Return (X, Y) of the center of cell containing provided text 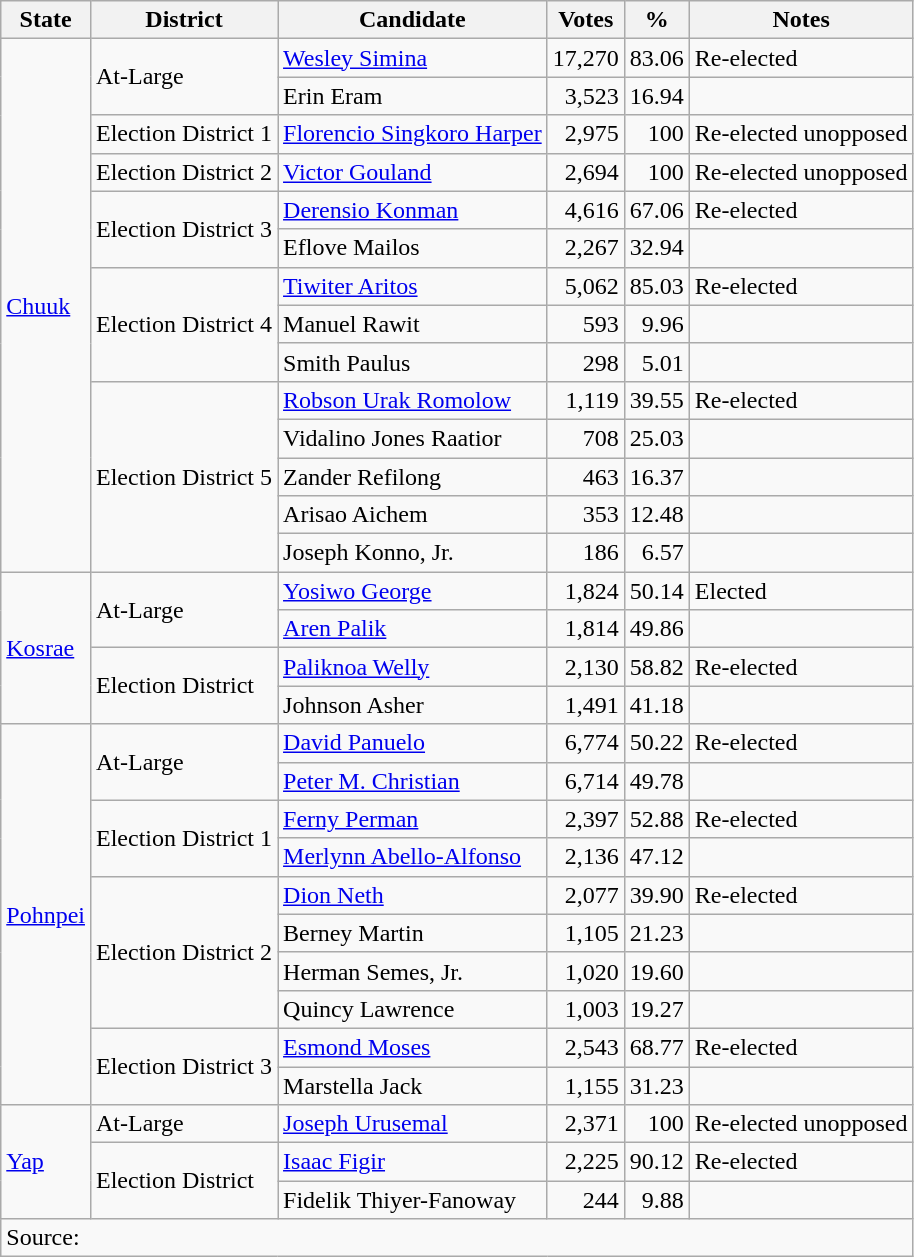
Wesley Simina (413, 58)
2,975 (586, 134)
Source: (457, 1238)
Florencio Singkoro Harper (413, 134)
Smith Paulus (413, 362)
50.22 (656, 743)
85.03 (656, 286)
47.12 (656, 857)
1,119 (586, 400)
463 (586, 477)
2,397 (586, 819)
6.57 (656, 553)
16.94 (656, 96)
Yosiwo George (413, 591)
Marstella Jack (413, 1085)
Victor Gouland (413, 172)
Kosrae (46, 648)
David Panuelo (413, 743)
298 (586, 362)
Berney Martin (413, 933)
Notes (801, 20)
Merlynn Abello-Alfonso (413, 857)
31.23 (656, 1085)
17,270 (586, 58)
32.94 (656, 248)
Candidate (413, 20)
Johnson Asher (413, 705)
49.86 (656, 629)
1,105 (586, 933)
2,694 (586, 172)
50.14 (656, 591)
58.82 (656, 667)
% (656, 20)
1,824 (586, 591)
Zander Refilong (413, 477)
Peter M. Christian (413, 781)
90.12 (656, 1162)
1,003 (586, 1009)
21.23 (656, 933)
Election District 5 (184, 476)
Vidalino Jones Raatior (413, 438)
1,491 (586, 705)
4,616 (586, 210)
Erin Eram (413, 96)
244 (586, 1200)
2,543 (586, 1047)
6,714 (586, 781)
Dion Neth (413, 895)
Robson Urak Romolow (413, 400)
Joseph Urusemal (413, 1124)
2,267 (586, 248)
Joseph Konno, Jr. (413, 553)
State (46, 20)
Paliknoa Welly (413, 667)
Chuuk (46, 306)
49.78 (656, 781)
2,077 (586, 895)
Esmond Moses (413, 1047)
52.88 (656, 819)
Aren Palik (413, 629)
Tiwiter Aritos (413, 286)
Quincy Lawrence (413, 1009)
Ferny Perman (413, 819)
19.27 (656, 1009)
District (184, 20)
67.06 (656, 210)
41.18 (656, 705)
186 (586, 553)
Herman Semes, Jr. (413, 971)
Yap (46, 1162)
Fidelik Thiyer-Fanoway (413, 1200)
Eflove Mailos (413, 248)
Election District 4 (184, 324)
83.06 (656, 58)
593 (586, 324)
25.03 (656, 438)
Votes (586, 20)
2,130 (586, 667)
12.48 (656, 515)
2,136 (586, 857)
2,225 (586, 1162)
9.96 (656, 324)
Elected (801, 591)
Arisao Aichem (413, 515)
5,062 (586, 286)
19.60 (656, 971)
708 (586, 438)
39.90 (656, 895)
Isaac Figir (413, 1162)
2,371 (586, 1124)
Manuel Rawit (413, 324)
3,523 (586, 96)
1,020 (586, 971)
353 (586, 515)
1,814 (586, 629)
16.37 (656, 477)
Derensio Konman (413, 210)
5.01 (656, 362)
6,774 (586, 743)
68.77 (656, 1047)
Pohnpei (46, 914)
9.88 (656, 1200)
39.55 (656, 400)
1,155 (586, 1085)
